Detect which cell encompasses the target text, then output its [X, Y] center coordinate. 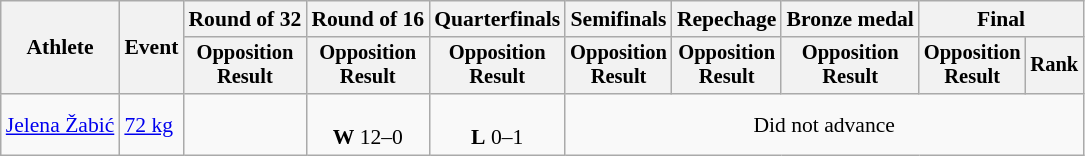
Repechage [727, 19]
Rank [1055, 66]
Did not advance [824, 124]
L 0–1 [497, 124]
Round of 32 [244, 19]
W 12–0 [368, 124]
Quarterfinals [497, 19]
Round of 16 [368, 19]
72 kg [151, 124]
Bronze medal [850, 19]
Jelena Žabić [60, 124]
Semifinals [618, 19]
Event [151, 48]
Athlete [60, 48]
Final [1001, 19]
